Pinpoint the cell where the given text exists, returning its [X, Y] midpoint coordinate. 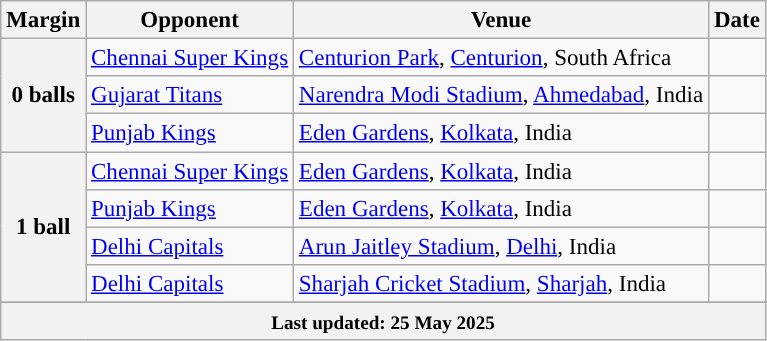
Centurion Park, Centurion, South Africa [500, 58]
Margin [44, 20]
Last updated: 25 May 2025 [384, 322]
1 ball [44, 228]
Venue [500, 20]
Date [738, 20]
Opponent [190, 20]
Narendra Modi Stadium, Ahmedabad, India [500, 95]
Arun Jaitley Stadium, Delhi, India [500, 246]
0 balls [44, 96]
Gujarat Titans [190, 95]
Sharjah Cricket Stadium, Sharjah, India [500, 284]
